Scan for the cell matching the given text and deliver its [X, Y] coordinate at center. 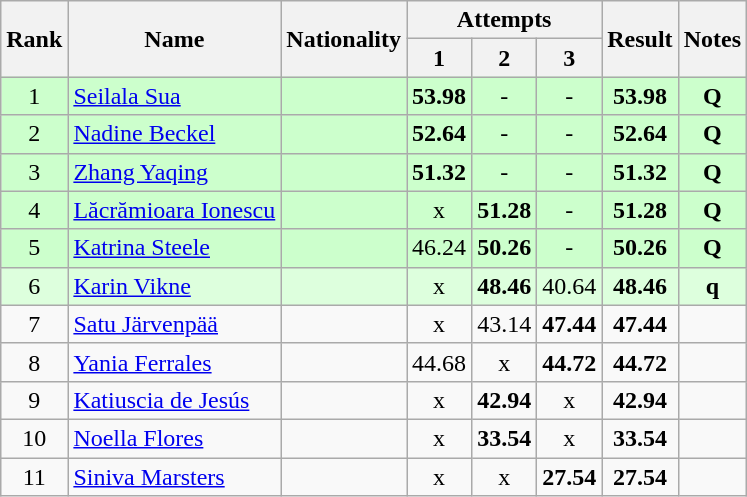
Katiuscia de Jesús [174, 400]
Noella Flores [174, 438]
9 [34, 400]
Name [174, 39]
46.24 [440, 248]
Nadine Beckel [174, 134]
Notes [712, 39]
Karin Vikne [174, 286]
10 [34, 438]
Siniva Marsters [174, 477]
Attempts [504, 20]
q [712, 286]
Katrina Steele [174, 248]
Satu Järvenpää [174, 324]
6 [34, 286]
11 [34, 477]
Result [640, 39]
7 [34, 324]
Nationality [344, 39]
8 [34, 362]
43.14 [504, 324]
Rank [34, 39]
44.68 [440, 362]
Seilala Sua [174, 96]
Zhang Yaqing [174, 172]
40.64 [570, 286]
Lăcrămioara Ionescu [174, 210]
5 [34, 248]
Yania Ferrales [174, 362]
4 [34, 210]
